Return [X, Y] of the center of cell containing provided text 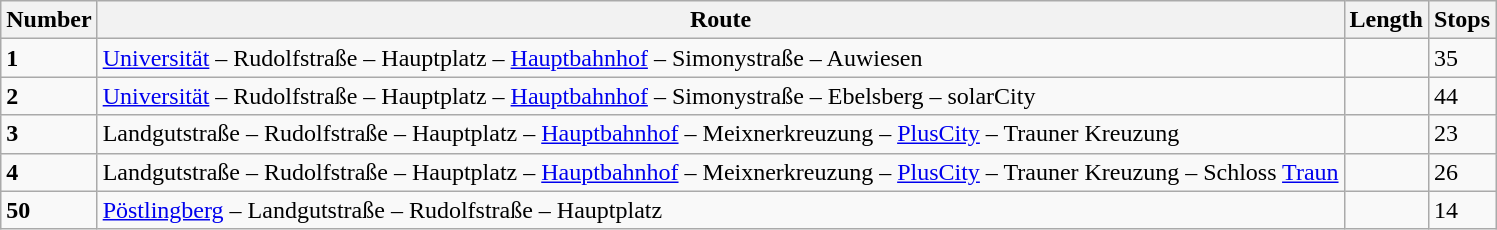
Universität – Rudolfstraße – Hauptplatz – Hauptbahnhof – Simonystraße – Ebelsberg – solarCity [720, 96]
3 [49, 134]
Landgutstraße – Rudolfstraße – Hauptplatz – Hauptbahnhof – Meixnerkreuzung – PlusCity – Trauner Kreuzung [720, 134]
23 [1462, 134]
Route [720, 20]
Universität – Rudolfstraße – Hauptplatz – Hauptbahnhof – Simonystraße – Auwiesen [720, 58]
Number [49, 20]
1 [49, 58]
14 [1462, 210]
50 [49, 210]
2 [49, 96]
Length [1386, 20]
26 [1462, 172]
Stops [1462, 20]
Landgutstraße – Rudolfstraße – Hauptplatz – Hauptbahnhof – Meixnerkreuzung – PlusCity – Trauner Kreuzung – Schloss Traun [720, 172]
35 [1462, 58]
44 [1462, 96]
Pöstlingberg – Landgutstraße – Rudolfstraße – Hauptplatz [720, 210]
4 [49, 172]
